Output the [x, y] coordinate of the center of the cell containing the given text.  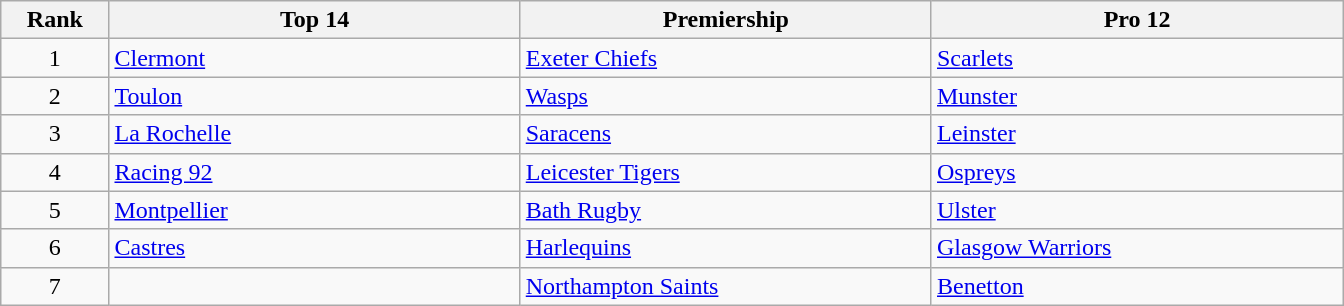
Pro 12 [1136, 20]
Ulster [1136, 210]
Clermont [314, 58]
4 [55, 172]
Wasps [726, 96]
Benetton [1136, 286]
Montpellier [314, 210]
Munster [1136, 96]
Premiership [726, 20]
Bath Rugby [726, 210]
6 [55, 248]
Ospreys [1136, 172]
Glasgow Warriors [1136, 248]
Leinster [1136, 134]
Scarlets [1136, 58]
Racing 92 [314, 172]
Rank [55, 20]
5 [55, 210]
La Rochelle [314, 134]
2 [55, 96]
Harlequins [726, 248]
Saracens [726, 134]
Castres [314, 248]
Leicester Tigers [726, 172]
Toulon [314, 96]
Exeter Chiefs [726, 58]
1 [55, 58]
7 [55, 286]
3 [55, 134]
Northampton Saints [726, 286]
Top 14 [314, 20]
